Identify which cell holds the provided text, then report its [X, Y] central coordinate. 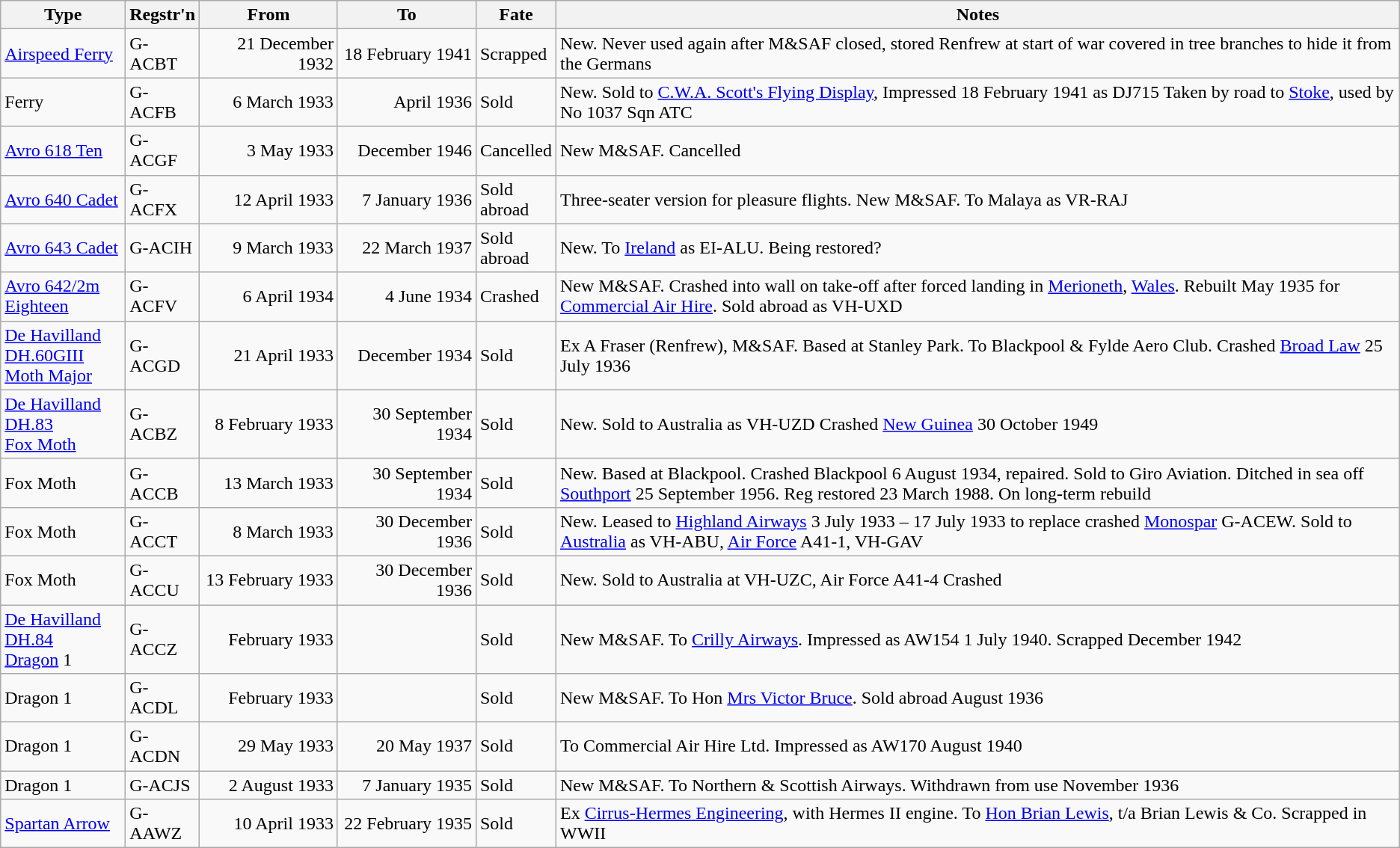
G-ACIH [163, 248]
New M&SAF. To Crilly Airways. Impressed as AW154 1 July 1940. Scrapped December 1942 [977, 639]
G-ACBT [163, 54]
8 March 1933 [269, 531]
De Havilland DH.84Dragon 1 [63, 639]
Scrapped [516, 54]
22 March 1937 [407, 248]
Fate [516, 15]
G-ACFX [163, 199]
G-ACCB [163, 483]
G-ACCU [163, 580]
G-ACFB [163, 102]
13 March 1933 [269, 483]
De Havilland DH.83Fox Moth [63, 424]
From [269, 15]
G-ACDL [163, 698]
New. Never used again after M&SAF closed, stored Renfrew at start of war covered in tree branches to hide it from the Germans [977, 54]
G-ACGD [163, 355]
Spartan Arrow [63, 824]
G-ACGF [163, 151]
Avro 643 Cadet [63, 248]
New M&SAF. Crashed into wall on take-off after forced landing in Merioneth, Wales. Rebuilt May 1935 for Commercial Air Hire. Sold abroad as VH-UXD [977, 296]
Ferry [63, 102]
New. Sold to Australia as VH-UZD Crashed New Guinea 30 October 1949 [977, 424]
6 April 1934 [269, 296]
G-ACCZ [163, 639]
18 February 1941 [407, 54]
G-ACDN [163, 746]
Notes [977, 15]
4 June 1934 [407, 296]
2 August 1933 [269, 785]
Crashed [516, 296]
Avro 640 Cadet [63, 199]
New. Sold to C.W.A. Scott's Flying Display, Impressed 18 February 1941 as DJ715 Taken by road to Stoke, used by No 1037 Sqn ATC [977, 102]
December 1946 [407, 151]
December 1934 [407, 355]
G-ACFV [163, 296]
April 1936 [407, 102]
G-ACJS [163, 785]
De Havilland DH.60GIIIMoth Major [63, 355]
To Commercial Air Hire Ltd. Impressed as AW170 August 1940 [977, 746]
New. Leased to Highland Airways 3 July 1933 – 17 July 1933 to replace crashed Monospar G-ACEW. Sold to Australia as VH-ABU, Air Force A41-1, VH-GAV [977, 531]
Cancelled [516, 151]
Ex Cirrus-Hermes Engineering, with Hermes II engine. To Hon Brian Lewis, t/a Brian Lewis & Co. Scrapped in WWII [977, 824]
22 February 1935 [407, 824]
New M&SAF. Cancelled [977, 151]
21 April 1933 [269, 355]
New. To Ireland as EI-ALU. Being restored? [977, 248]
New M&SAF. To Northern & Scottish Airways. Withdrawn from use November 1936 [977, 785]
Type [63, 15]
G-ACCT [163, 531]
13 February 1933 [269, 580]
12 April 1933 [269, 199]
To [407, 15]
Three-seater version for pleasure flights. New M&SAF. To Malaya as VR-RAJ [977, 199]
7 January 1936 [407, 199]
New M&SAF. To Hon Mrs Victor Bruce. Sold abroad August 1936 [977, 698]
29 May 1933 [269, 746]
7 January 1935 [407, 785]
G-ACBZ [163, 424]
21 December 1932 [269, 54]
Avro 618 Ten [63, 151]
Airspeed Ferry [63, 54]
Ex A Fraser (Renfrew), M&SAF. Based at Stanley Park. To Blackpool & Fylde Aero Club. Crashed Broad Law 25 July 1936 [977, 355]
10 April 1933 [269, 824]
Avro 642/2m Eighteen [63, 296]
8 February 1933 [269, 424]
G-AAWZ [163, 824]
Regstr'n [163, 15]
9 March 1933 [269, 248]
3 May 1933 [269, 151]
6 March 1933 [269, 102]
20 May 1937 [407, 746]
New. Sold to Australia at VH-UZC, Air Force A41-4 Crashed [977, 580]
